Search for the cell housing the specified text and yield its [X, Y] center coordinate. 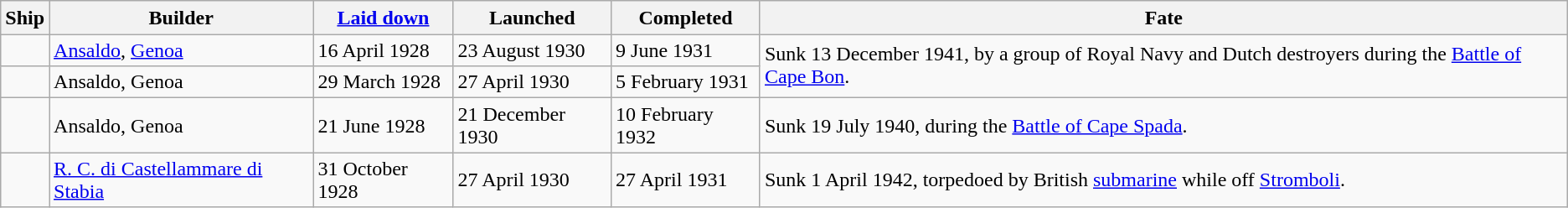
5 February 1931 [686, 82]
9 June 1931 [686, 50]
Sunk 1 April 1942, torpedoed by British submarine while off Stromboli. [1163, 179]
27 April 1931 [686, 179]
Fate [1163, 18]
Sunk 19 July 1940, during the Battle of Cape Spada. [1163, 126]
29 March 1928 [384, 82]
Launched [533, 18]
Builder [181, 18]
31 October 1928 [384, 179]
Ship [25, 18]
Completed [686, 18]
21 June 1928 [384, 126]
23 August 1930 [533, 50]
21 December 1930 [533, 126]
R. C. di Castellammare di Stabia [181, 179]
Sunk 13 December 1941, by a group of Royal Navy and Dutch destroyers during the Battle of Cape Bon. [1163, 66]
10 February 1932 [686, 126]
16 April 1928 [384, 50]
Laid down [384, 18]
